Determine the (x, y) coordinate at the center of the cell enclosing the given text.  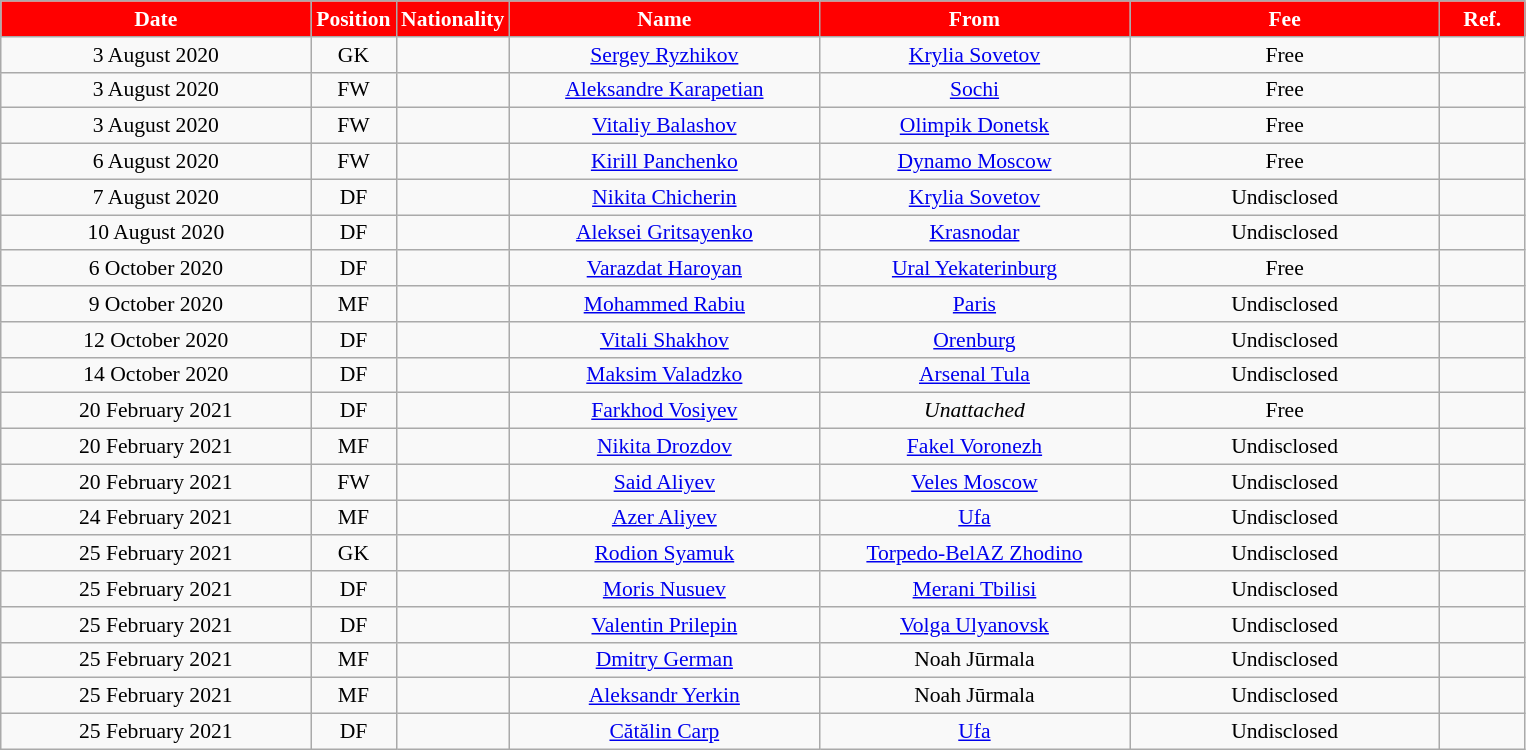
Orenburg (974, 340)
Unattached (974, 411)
Vitali Shakhov (664, 340)
Ref. (1482, 19)
Veles Moscow (974, 482)
Vitaliy Balashov (664, 126)
Arsenal Tula (974, 375)
Nikita Chicherin (664, 197)
Aleksandr Yerkin (664, 696)
Varazdat Haroyan (664, 269)
Azer Aliyev (664, 518)
Maksim Valadzko (664, 375)
Merani Tbilisi (974, 589)
Aleksei Gritsayenko (664, 233)
14 October 2020 (156, 375)
Valentin Prilepin (664, 625)
Nationality (452, 19)
Volga Ulyanovsk (974, 625)
Position (354, 19)
Krasnodar (974, 233)
From (974, 19)
Fakel Voronezh (974, 447)
Rodion Syamuk (664, 554)
6 August 2020 (156, 162)
Kirill Panchenko (664, 162)
9 October 2020 (156, 304)
Farkhod Vosiyev (664, 411)
Name (664, 19)
Dynamo Moscow (974, 162)
Cătălin Carp (664, 732)
Aleksandre Karapetian (664, 90)
Said Aliyev (664, 482)
7 August 2020 (156, 197)
Olimpik Donetsk (974, 126)
Ural Yekaterinburg (974, 269)
Sergey Ryzhikov (664, 55)
24 February 2021 (156, 518)
Torpedo-BelAZ Zhodino (974, 554)
6 October 2020 (156, 269)
Paris (974, 304)
10 August 2020 (156, 233)
Nikita Drozdov (664, 447)
Sochi (974, 90)
Dmitry German (664, 660)
Mohammed Rabiu (664, 304)
Moris Nusuev (664, 589)
Date (156, 19)
Fee (1285, 19)
12 October 2020 (156, 340)
